Detect which cell encompasses the target text, then output its [x, y] center coordinate. 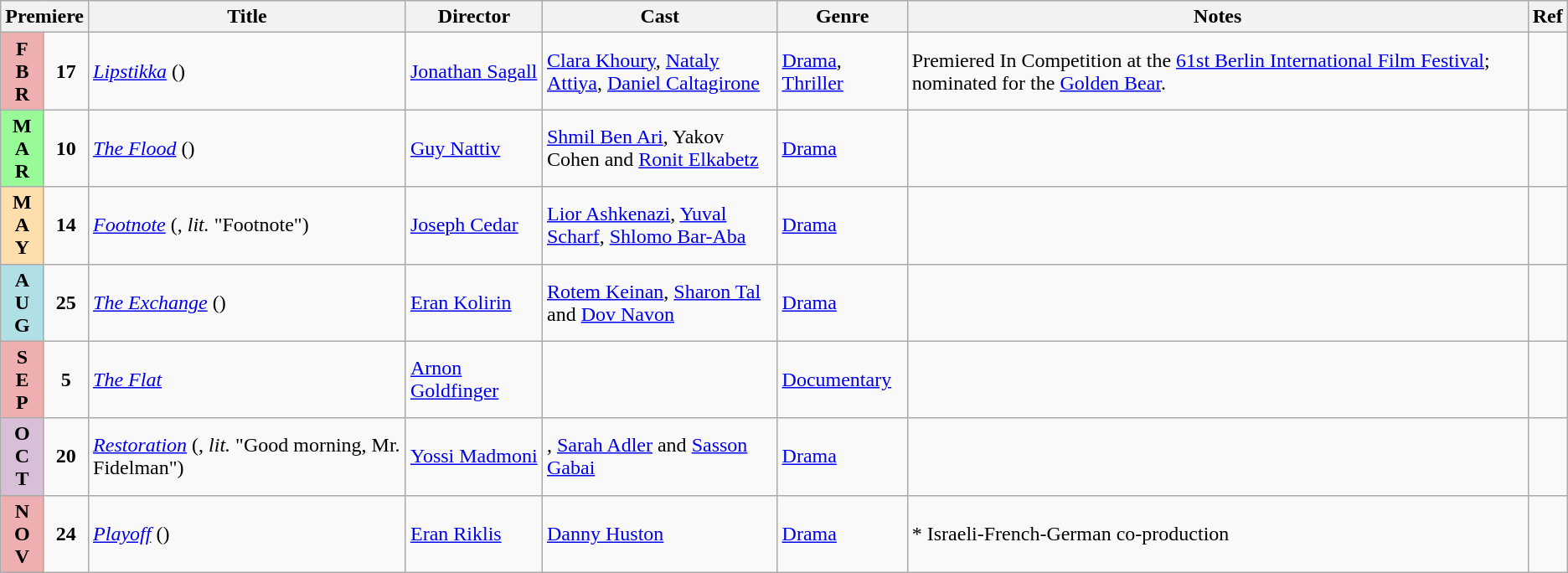
Danny Huston [660, 534]
Eran Kolirin [474, 302]
Clara Khoury, Nataly Attiya, Daniel Caltagirone [660, 71]
Premiere [45, 17]
Guy Nattiv [474, 148]
Joseph Cedar [474, 225]
Rotem Keinan, Sharon Tal and Dov Navon [660, 302]
Lior Ashkenazi, Yuval Scharf, Shlomo Bar-Aba [660, 225]
Cast [660, 17]
Playoff () [248, 534]
Genre [843, 17]
Yossi Madmoni [474, 457]
17 [65, 71]
FBR [22, 71]
14 [65, 225]
SEP [22, 379]
The Flat [248, 379]
Documentary [843, 379]
NOV [22, 534]
Ref [1548, 17]
MAR [22, 148]
* Israeli-French-German co-production [1218, 534]
Notes [1218, 17]
Jonathan Sagall [474, 71]
24 [65, 534]
Lipstikka () [248, 71]
Title [248, 17]
Drama, Thriller [843, 71]
25 [65, 302]
Director [474, 17]
Premiered In Competition at the 61st Berlin International Film Festival; nominated for the Golden Bear. [1218, 71]
5 [65, 379]
MAY [22, 225]
Shmil Ben Ari, Yakov Cohen and Ronit Elkabetz [660, 148]
10 [65, 148]
Arnon Goldfinger [474, 379]
20 [65, 457]
OCT [22, 457]
Footnote (, lit. "Footnote") [248, 225]
Restoration (, lit. "Good morning, Mr. Fidelman") [248, 457]
The Exchange () [248, 302]
The Flood () [248, 148]
AUG [22, 302]
Eran Riklis [474, 534]
, Sarah Adler and Sasson Gabai [660, 457]
